Extract the [x, y] coordinate from the center of the cell holding the provided text.  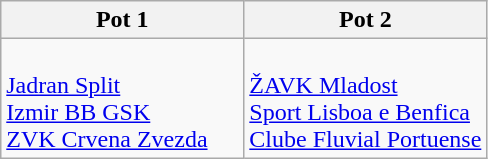
ŽAVK Mladost Sport Lisboa e Benfica Clube Fluvial Portuense [366, 98]
Jadran Split Izmir BB GSK ZVK Crvena Zvezda [122, 98]
Pot 1 [122, 20]
Pot 2 [366, 20]
